Output the [X, Y] coordinate of the center of the cell containing the given text.  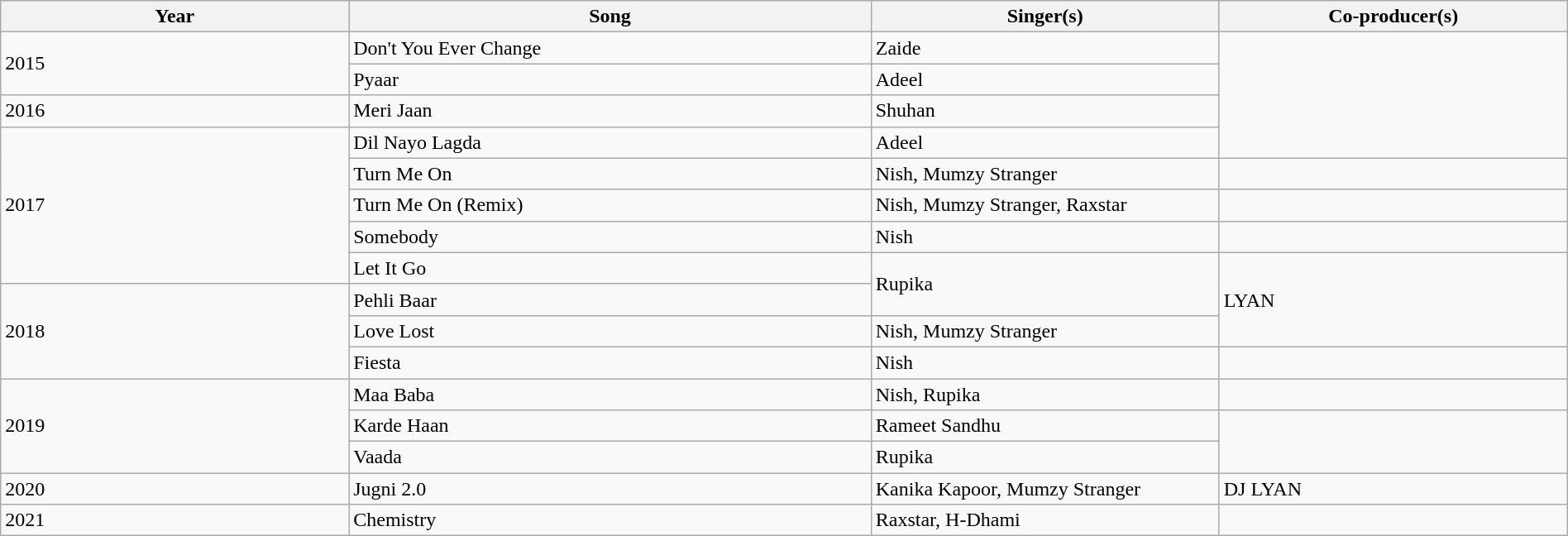
2020 [175, 489]
Jugni 2.0 [610, 489]
Kanika Kapoor, Mumzy Stranger [1045, 489]
Let It Go [610, 268]
2016 [175, 111]
Don't You Ever Change [610, 48]
Vaada [610, 457]
2019 [175, 426]
Karde Haan [610, 426]
Singer(s) [1045, 17]
Year [175, 17]
Zaide [1045, 48]
Nish, Rupika [1045, 395]
2017 [175, 205]
2021 [175, 520]
Turn Me On [610, 174]
Rameet Sandhu [1045, 426]
Maa Baba [610, 395]
Pehli Baar [610, 299]
Somebody [610, 237]
Dil Nayo Lagda [610, 142]
Meri Jaan [610, 111]
Pyaar [610, 79]
Co-producer(s) [1393, 17]
Shuhan [1045, 111]
2018 [175, 331]
Raxstar, H-Dhami [1045, 520]
Song [610, 17]
Fiesta [610, 362]
2015 [175, 64]
DJ LYAN [1393, 489]
LYAN [1393, 299]
Chemistry [610, 520]
Love Lost [610, 331]
Nish, Mumzy Stranger, Raxstar [1045, 205]
Turn Me On (Remix) [610, 205]
